Return (x, y) of the center of cell containing provided text 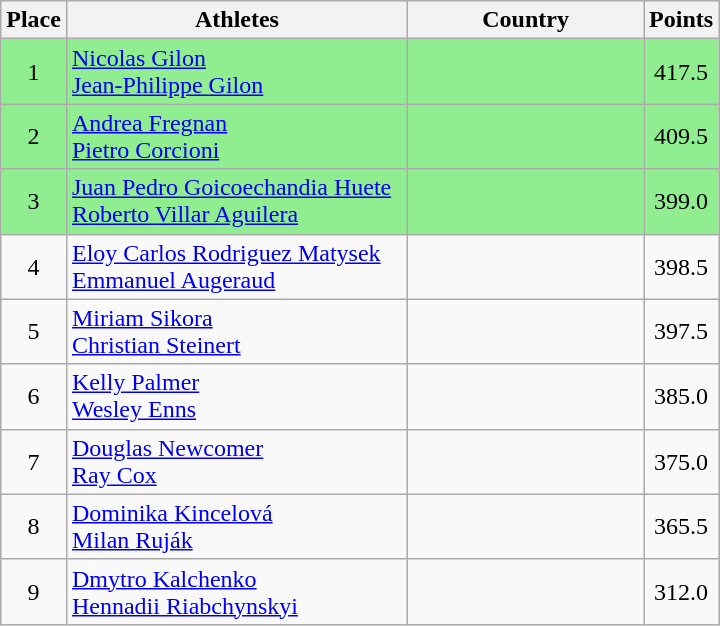
417.5 (682, 72)
Country (526, 20)
5 (34, 332)
2 (34, 136)
Place (34, 20)
Juan Pedro Goicoechandia HueteRoberto Villar Aguilera (236, 202)
7 (34, 462)
385.0 (682, 396)
Eloy Carlos Rodriguez MatysekEmmanuel Augeraud (236, 266)
398.5 (682, 266)
397.5 (682, 332)
399.0 (682, 202)
6 (34, 396)
Dominika KincelováMilan Ruják (236, 526)
4 (34, 266)
Points (682, 20)
8 (34, 526)
409.5 (682, 136)
Miriam SikoraChristian Steinert (236, 332)
Kelly PalmerWesley Enns (236, 396)
9 (34, 592)
Andrea FregnanPietro Corcioni (236, 136)
375.0 (682, 462)
312.0 (682, 592)
1 (34, 72)
365.5 (682, 526)
Athletes (236, 20)
Dmytro KalchenkoHennadii Riabchynskyi (236, 592)
Douglas NewcomerRay Cox (236, 462)
3 (34, 202)
Nicolas GilonJean-Philippe Gilon (236, 72)
